Search for the cell housing the specified text and yield its (x, y) center coordinate. 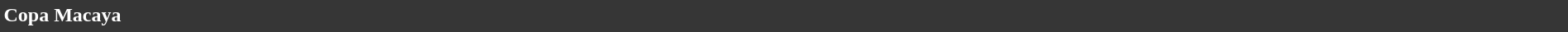
Copa Macaya (784, 15)
